Output the (X, Y) coordinate of the center of the cell containing the given text.  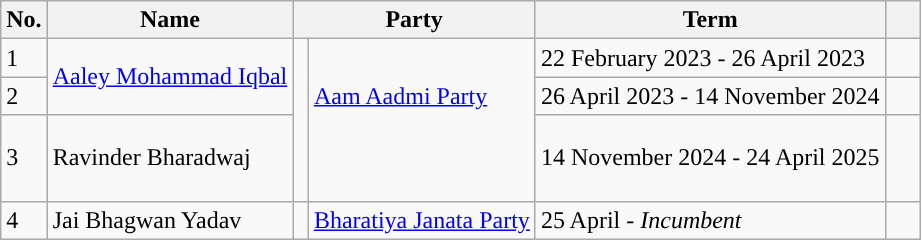
Party (414, 20)
Term (710, 20)
3 (24, 158)
14 November 2024 - 24 April 2025 (710, 158)
2 (24, 96)
Name (170, 20)
Ravinder Bharadwaj (170, 158)
Jai Bhagwan Yadav (170, 220)
25 April - Incumbent (710, 220)
Bharatiya Janata Party (422, 220)
Aam Aadmi Party (422, 120)
1 (24, 58)
4 (24, 220)
26 April 2023 - 14 November 2024 (710, 96)
No. (24, 20)
Aaley Mohammad Iqbal (170, 77)
22 February 2023 - 26 April 2023 (710, 58)
